Capture the cell that displays the provided text and extract its (x, y) central coordinate. 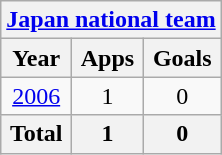
Total (36, 134)
Apps (108, 58)
Japan national team (111, 20)
Year (36, 58)
2006 (36, 96)
Goals (182, 58)
